From the cell containing the given text, extract its center point as [X, Y] coordinate. 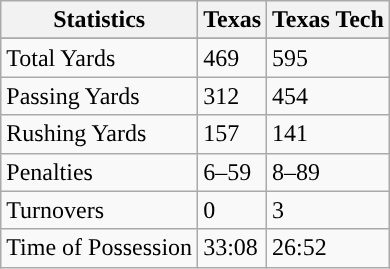
312 [232, 96]
Texas [232, 20]
33:08 [232, 248]
3 [328, 210]
141 [328, 134]
Passing Yards [100, 96]
469 [232, 58]
8–89 [328, 172]
454 [328, 96]
26:52 [328, 248]
Rushing Yards [100, 134]
0 [232, 210]
595 [328, 58]
Texas Tech [328, 20]
Time of Possession [100, 248]
6–59 [232, 172]
Statistics [100, 20]
157 [232, 134]
Total Yards [100, 58]
Turnovers [100, 210]
Penalties [100, 172]
